Scan for the cell matching the given text and deliver its (X, Y) coordinate at center. 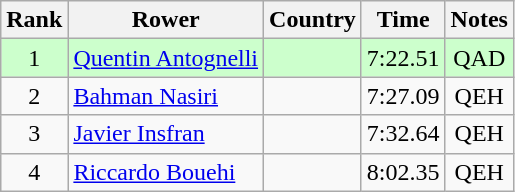
Bahman Nasiri (166, 96)
Rower (166, 20)
Country (313, 20)
2 (34, 96)
QAD (479, 58)
Time (403, 20)
7:22.51 (403, 58)
3 (34, 134)
Quentin Antognelli (166, 58)
Javier Insfran (166, 134)
7:27.09 (403, 96)
8:02.35 (403, 172)
Riccardo Bouehi (166, 172)
Notes (479, 20)
4 (34, 172)
Rank (34, 20)
1 (34, 58)
7:32.64 (403, 134)
